Return (X, Y) of the center of cell containing provided text 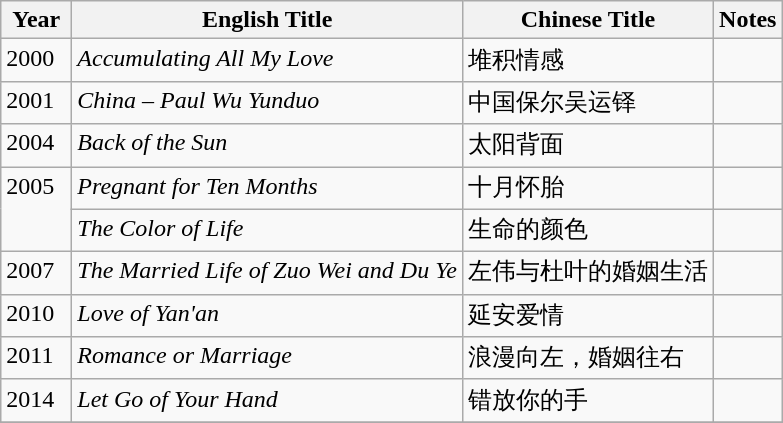
生命的颜色 (588, 230)
2007 (36, 274)
China – Paul Wu Yunduo (268, 102)
Year (36, 20)
2001 (36, 102)
左伟与杜叶的婚姻生活 (588, 274)
Romance or Marriage (268, 358)
2014 (36, 400)
Notes (748, 20)
十月怀胎 (588, 188)
Accumulating All My Love (268, 60)
Let Go of Your Hand (268, 400)
Pregnant for Ten Months (268, 188)
2005 (36, 208)
Love of Yan'an (268, 316)
English Title (268, 20)
2004 (36, 146)
中国保尔吴运铎 (588, 102)
The Color of Life (268, 230)
浪漫向左，婚姻往右 (588, 358)
Chinese Title (588, 20)
The Married Life of Zuo Wei and Du Ye (268, 274)
延安爱情 (588, 316)
错放你的手 (588, 400)
2000 (36, 60)
2011 (36, 358)
Back of the Sun (268, 146)
堆积情感 (588, 60)
2010 (36, 316)
太阳背面 (588, 146)
